Identify which cell holds the provided text, then report its (X, Y) central coordinate. 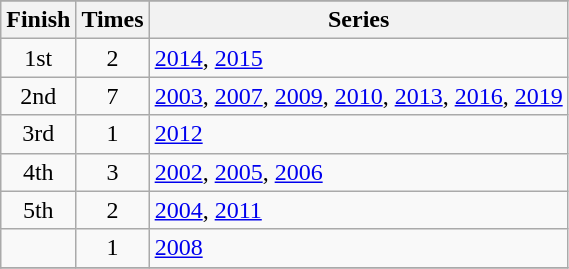
2002, 2005, 2006 (358, 172)
5th (38, 210)
2012 (358, 134)
2008 (358, 248)
2nd (38, 96)
2014, 2015 (358, 58)
2004, 2011 (358, 210)
2003, 2007, 2009, 2010, 2013, 2016, 2019 (358, 96)
3 (112, 172)
7 (112, 96)
4th (38, 172)
1st (38, 58)
3rd (38, 134)
Times (112, 20)
Series (358, 20)
Finish (38, 20)
